Capture the cell that displays the provided text and extract its [x, y] central coordinate. 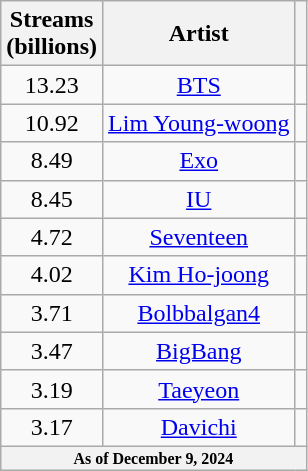
IU [199, 199]
4.72 [52, 237]
Seventeen [199, 237]
10.92 [52, 123]
Davichi [199, 427]
Lim Young-woong [199, 123]
Kim Ho-joong [199, 275]
As of December 9, 2024 [154, 458]
Bolbbalgan4 [199, 313]
3.17 [52, 427]
4.02 [52, 275]
Artist [199, 34]
8.45 [52, 199]
8.49 [52, 161]
BigBang [199, 351]
Taeyeon [199, 389]
3.19 [52, 389]
Exo [199, 161]
BTS [199, 85]
3.71 [52, 313]
3.47 [52, 351]
13.23 [52, 85]
Streams(billions) [52, 34]
